For the text-containing cell, return its midpoint in [X, Y] coordinate format. 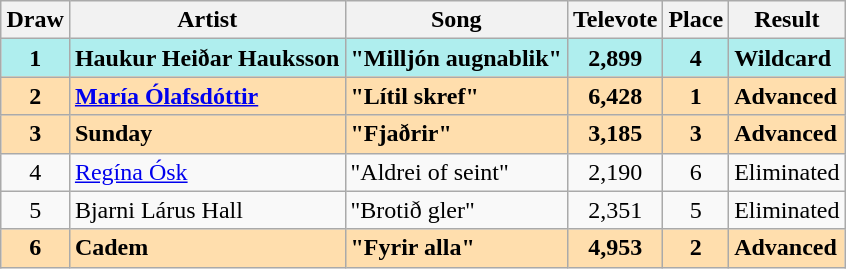
2,190 [614, 172]
Cadem [207, 248]
Haukur Heiðar Hauksson [207, 58]
3,185 [614, 134]
2,351 [614, 210]
"Lítil skref" [456, 96]
Artist [207, 20]
"Fjaðrir" [456, 134]
Result [787, 20]
Televote [614, 20]
"Brotið gler" [456, 210]
Place [696, 20]
Wildcard [787, 58]
"Milljón augnablik" [456, 58]
"Fyrir alla" [456, 248]
Draw [35, 20]
Regína Ósk [207, 172]
María Ólafsdóttir [207, 96]
4,953 [614, 248]
6,428 [614, 96]
Song [456, 20]
2,899 [614, 58]
Bjarni Lárus Hall [207, 210]
"Aldrei of seint" [456, 172]
Sunday [207, 134]
